Pinpoint the cell where the given text exists, returning its [x, y] midpoint coordinate. 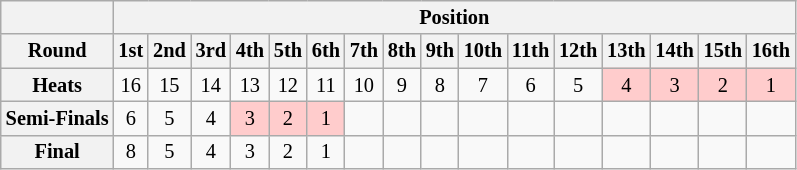
5th [288, 51]
8th [402, 51]
10th [483, 51]
10 [364, 85]
7 [483, 85]
13th [626, 51]
Heats [58, 85]
9 [402, 85]
13 [250, 85]
12 [288, 85]
2nd [170, 51]
15th [723, 51]
16 [132, 85]
4th [250, 51]
16th [771, 51]
9th [440, 51]
1st [132, 51]
11th [530, 51]
14 [211, 85]
12th [578, 51]
3rd [211, 51]
7th [364, 51]
14th [674, 51]
6th [326, 51]
15 [170, 85]
Final [58, 152]
Round [58, 51]
Position [455, 17]
11 [326, 85]
Semi-Finals [58, 118]
